Locate the cell with the specified text and output its (X, Y) center coordinate. 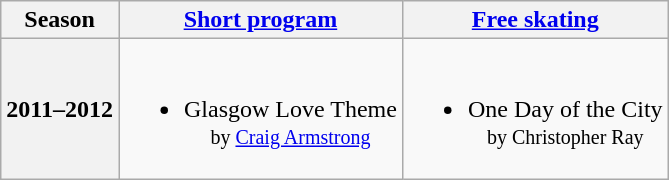
Glasgow Love Theme by Craig Armstrong (260, 109)
Free skating (535, 20)
Season (60, 20)
2011–2012 (60, 109)
Short program (260, 20)
One Day of the City by Christopher Ray (535, 109)
